Search for the cell housing the specified text and yield its [X, Y] center coordinate. 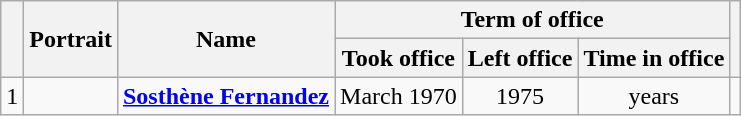
Name [226, 39]
Term of office [532, 20]
Sosthène Fernandez [226, 96]
1975 [520, 96]
Left office [520, 58]
Time in office [654, 58]
years [654, 96]
1 [12, 96]
Took office [399, 58]
Portrait [71, 39]
March 1970 [399, 96]
